Extract the (x, y) coordinate from the center of the cell holding the provided text.  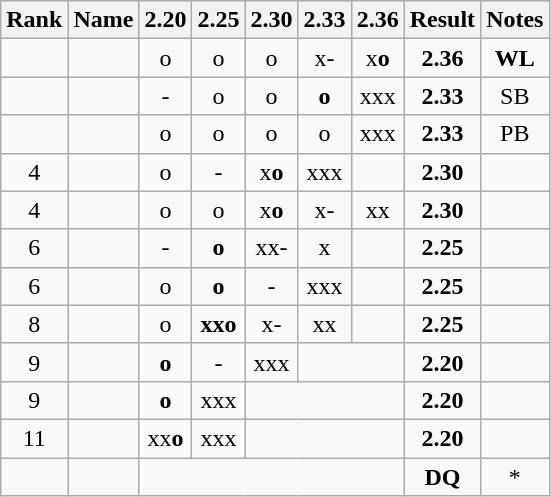
8 (34, 324)
Notes (515, 20)
x (324, 248)
Result (442, 20)
11 (34, 438)
WL (515, 58)
PB (515, 134)
Rank (34, 20)
SB (515, 96)
Name (104, 20)
* (515, 477)
xx- (272, 248)
DQ (442, 477)
